Determine the (X, Y) coordinate at the center of the cell enclosing the given text.  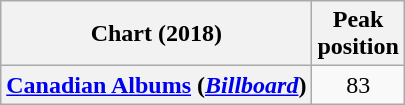
Canadian Albums (Billboard) (156, 85)
Chart (2018) (156, 34)
83 (358, 85)
Peakposition (358, 34)
